Capture the cell that displays the provided text and extract its [X, Y] central coordinate. 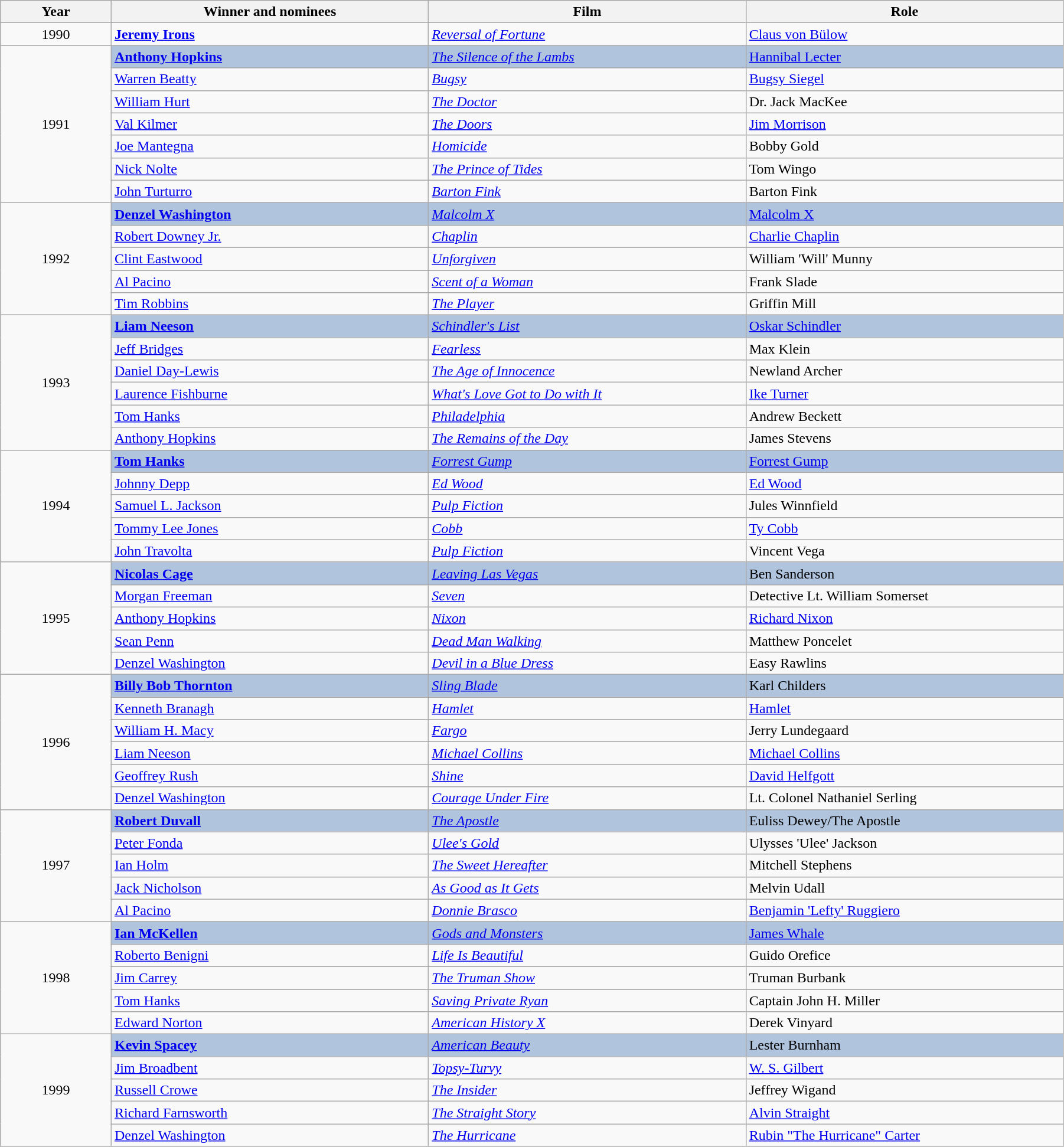
Guido Orefice [905, 955]
Jack Nicholson [269, 888]
Bugsy [587, 79]
John Turturro [269, 191]
Jeff Bridges [269, 349]
Bugsy Siegel [905, 79]
Daniel Day-Lewis [269, 371]
Russell Crowe [269, 1090]
Melvin Udall [905, 888]
John Travolta [269, 551]
Billy Bob Thornton [269, 686]
Ike Turner [905, 394]
Cobb [587, 528]
Role [905, 12]
1994 [56, 506]
Ty Cobb [905, 528]
James Whale [905, 933]
The Age of Innocence [587, 371]
Topsy-Turvy [587, 1068]
The Player [587, 304]
1990 [56, 34]
Jeremy Irons [269, 34]
Samuel L. Jackson [269, 506]
Nixon [587, 618]
William H. Macy [269, 731]
Gods and Monsters [587, 933]
Jim Morrison [905, 124]
1999 [56, 1090]
Reversal of Fortune [587, 34]
The Hurricane [587, 1135]
Alvin Straight [905, 1113]
Geoffrey Rush [269, 776]
The Sweet Hereafter [587, 865]
Jim Broadbent [269, 1068]
Benjamin 'Lefty' Ruggiero [905, 910]
Jules Winnfield [905, 506]
The Remains of the Day [587, 439]
Dr. Jack MacKee [905, 102]
Kevin Spacey [269, 1045]
Edward Norton [269, 1023]
Oskar Schindler [905, 326]
W. S. Gilbert [905, 1068]
Ulee's Gold [587, 843]
Unforgiven [587, 259]
Film [587, 12]
Donnie Brasco [587, 910]
Nick Nolte [269, 169]
Life Is Beautiful [587, 955]
Clint Eastwood [269, 259]
Leaving Las Vegas [587, 573]
1996 [56, 742]
Sean Penn [269, 641]
Max Klein [905, 349]
Ulysses 'Ulee' Jackson [905, 843]
Ian Holm [269, 865]
Lester Burnham [905, 1045]
Charlie Chaplin [905, 236]
Andrew Beckett [905, 416]
Ian McKellen [269, 933]
Year [56, 12]
William Hurt [269, 102]
As Good as It Gets [587, 888]
Tommy Lee Jones [269, 528]
The Doors [587, 124]
Rubin "The Hurricane" Carter [905, 1135]
1997 [56, 865]
Frank Slade [905, 282]
The Insider [587, 1090]
Captain John H. Miller [905, 1001]
The Doctor [587, 102]
Easy Rawlins [905, 664]
Bobby Gold [905, 146]
Scent of a Woman [587, 282]
1995 [56, 618]
American History X [587, 1023]
James Stevens [905, 439]
The Straight Story [587, 1113]
Jeffrey Wigand [905, 1090]
Saving Private Ryan [587, 1001]
Ben Sanderson [905, 573]
Karl Childers [905, 686]
Chaplin [587, 236]
American Beauty [587, 1045]
Schindler's List [587, 326]
Mitchell Stephens [905, 865]
The Apostle [587, 821]
Warren Beatty [269, 79]
Winner and nominees [269, 12]
The Truman Show [587, 978]
Jerry Lundegaard [905, 731]
Shine [587, 776]
The Silence of the Lambs [587, 57]
Vincent Vega [905, 551]
Morgan Freeman [269, 596]
Jim Carrey [269, 978]
Euliss Dewey/The Apostle [905, 821]
Fearless [587, 349]
Robert Duvall [269, 821]
William 'Will' Munny [905, 259]
Robert Downey Jr. [269, 236]
Matthew Poncelet [905, 641]
Laurence Fishburne [269, 394]
Val Kilmer [269, 124]
Sling Blade [587, 686]
1993 [56, 383]
Tom Wingo [905, 169]
David Helfgott [905, 776]
Nicolas Cage [269, 573]
Philadelphia [587, 416]
Courage Under Fire [587, 798]
Kenneth Branagh [269, 708]
Lt. Colonel Nathaniel Serling [905, 798]
Detective Lt. William Somerset [905, 596]
1998 [56, 978]
What's Love Got to Do with It [587, 394]
Tim Robbins [269, 304]
1991 [56, 124]
Johnny Depp [269, 483]
Newland Archer [905, 371]
Hannibal Lecter [905, 57]
The Prince of Tides [587, 169]
Roberto Benigni [269, 955]
1992 [56, 259]
Fargo [587, 731]
Seven [587, 596]
Derek Vinyard [905, 1023]
Truman Burbank [905, 978]
Dead Man Walking [587, 641]
Homicide [587, 146]
Peter Fonda [269, 843]
Devil in a Blue Dress [587, 664]
Griffin Mill [905, 304]
Joe Mantegna [269, 146]
Claus von Bülow [905, 34]
Richard Nixon [905, 618]
Richard Farnsworth [269, 1113]
